Find where the given text appears and provide that cell's center as (x, y) coordinate. 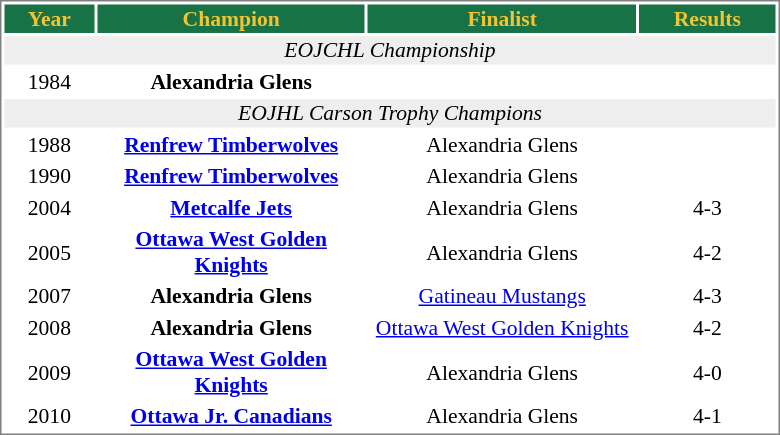
2009 (49, 372)
Metcalfe Jets (231, 208)
2010 (49, 416)
EOJHL Carson Trophy Champions (390, 113)
Champion (231, 18)
4-1 (707, 416)
1988 (49, 144)
Gatineau Mustangs (502, 296)
2005 (49, 252)
1990 (49, 176)
2008 (49, 328)
2007 (49, 296)
EOJCHL Championship (390, 50)
Finalist (502, 18)
Year (49, 18)
4-0 (707, 372)
Results (707, 18)
1984 (49, 82)
2004 (49, 208)
Ottawa Jr. Canadians (231, 416)
